For the text-containing cell, return its midpoint in (x, y) coordinate format. 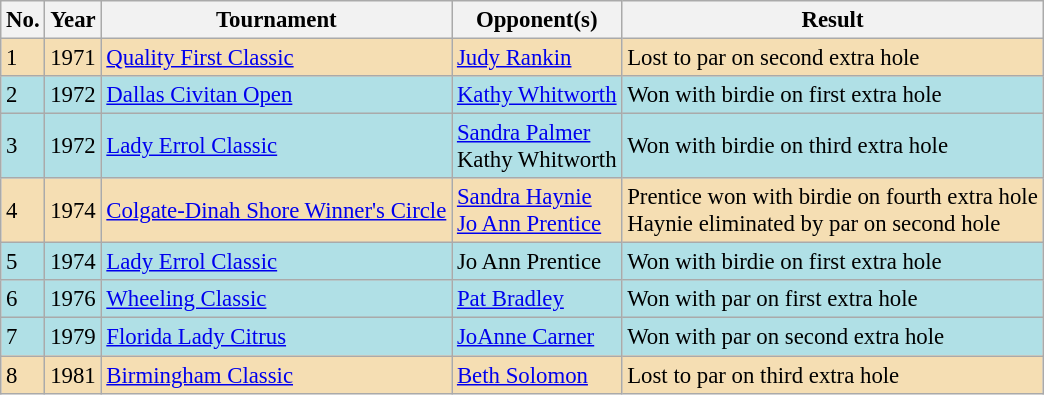
Opponent(s) (537, 20)
2 (23, 95)
Won with birdie on third extra hole (832, 146)
Wheeling Classic (276, 299)
Sandra Haynie Jo Ann Prentice (537, 210)
4 (23, 210)
JoAnne Carner (537, 337)
Lost to par on third extra hole (832, 375)
Judy Rankin (537, 58)
1981 (73, 375)
Florida Lady Citrus (276, 337)
Pat Bradley (537, 299)
1979 (73, 337)
Dallas Civitan Open (276, 95)
8 (23, 375)
Birmingham Classic (276, 375)
Won with par on first extra hole (832, 299)
1976 (73, 299)
1 (23, 58)
Tournament (276, 20)
Year (73, 20)
Won with par on second extra hole (832, 337)
Colgate-Dinah Shore Winner's Circle (276, 210)
Kathy Whitworth (537, 95)
5 (23, 262)
Jo Ann Prentice (537, 262)
Quality First Classic (276, 58)
Lost to par on second extra hole (832, 58)
1971 (73, 58)
Prentice won with birdie on fourth extra holeHaynie eliminated by par on second hole (832, 210)
Result (832, 20)
Sandra Palmer Kathy Whitworth (537, 146)
Beth Solomon (537, 375)
7 (23, 337)
3 (23, 146)
No. (23, 20)
6 (23, 299)
